Output the [X, Y] coordinate of the center of the cell containing the given text.  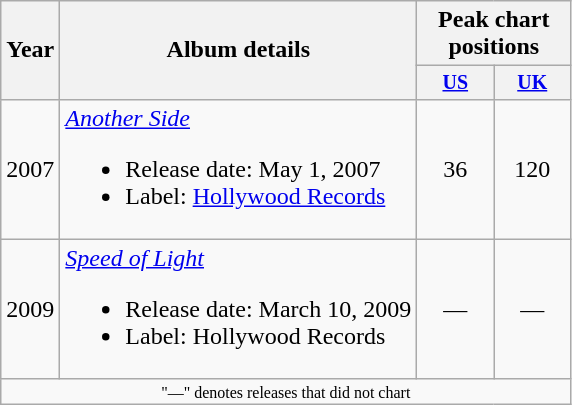
Peak chartpositions [494, 34]
Speed of LightRelease date: March 10, 2009Label: Hollywood Records [238, 309]
US [456, 82]
36 [456, 169]
Another SideRelease date: May 1, 2007Label: Hollywood Records [238, 169]
2007 [30, 169]
"—" denotes releases that did not chart [286, 391]
Album details [238, 50]
2009 [30, 309]
120 [532, 169]
UK [532, 82]
Year [30, 50]
